Provide the [x, y] coordinate of the cell's center where the given text is located.  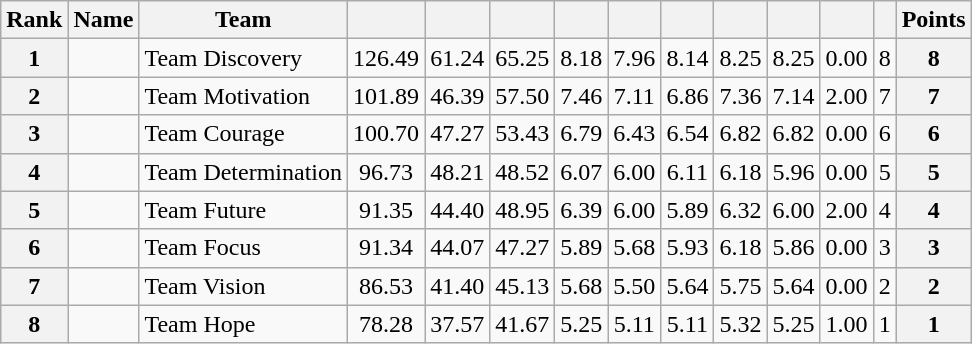
96.73 [386, 172]
Team Discovery [244, 58]
65.25 [522, 58]
6.54 [688, 134]
61.24 [458, 58]
1.00 [846, 324]
91.35 [386, 210]
6.07 [582, 172]
Rank [34, 20]
8.14 [688, 58]
6.32 [740, 210]
5.50 [634, 286]
44.40 [458, 210]
5.32 [740, 324]
Team [244, 20]
7.96 [634, 58]
57.50 [522, 96]
86.53 [386, 286]
37.57 [458, 324]
48.95 [522, 210]
7.36 [740, 96]
45.13 [522, 286]
Team Vision [244, 286]
41.67 [522, 324]
6.43 [634, 134]
41.40 [458, 286]
Name [104, 20]
5.75 [740, 286]
6.79 [582, 134]
78.28 [386, 324]
Team Courage [244, 134]
Points [934, 20]
5.96 [794, 172]
48.21 [458, 172]
53.43 [522, 134]
Team Hope [244, 324]
5.86 [794, 248]
8.18 [582, 58]
6.11 [688, 172]
126.49 [386, 58]
7.46 [582, 96]
Team Determination [244, 172]
44.07 [458, 248]
91.34 [386, 248]
46.39 [458, 96]
48.52 [522, 172]
101.89 [386, 96]
Team Focus [244, 248]
Team Future [244, 210]
6.39 [582, 210]
5.93 [688, 248]
Team Motivation [244, 96]
6.86 [688, 96]
100.70 [386, 134]
7.11 [634, 96]
7.14 [794, 96]
